Pinpoint the cell where the given text exists, returning its (x, y) midpoint coordinate. 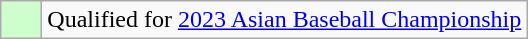
Qualified for 2023 Asian Baseball Championship (284, 20)
